For the text-containing cell, return its midpoint in [X, Y] coordinate format. 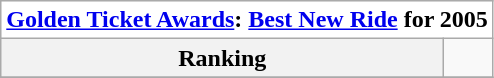
Ranking [222, 58]
Golden Ticket Awards: Best New Ride for 2005 [248, 20]
